Scan for the cell matching the given text and deliver its (X, Y) coordinate at center. 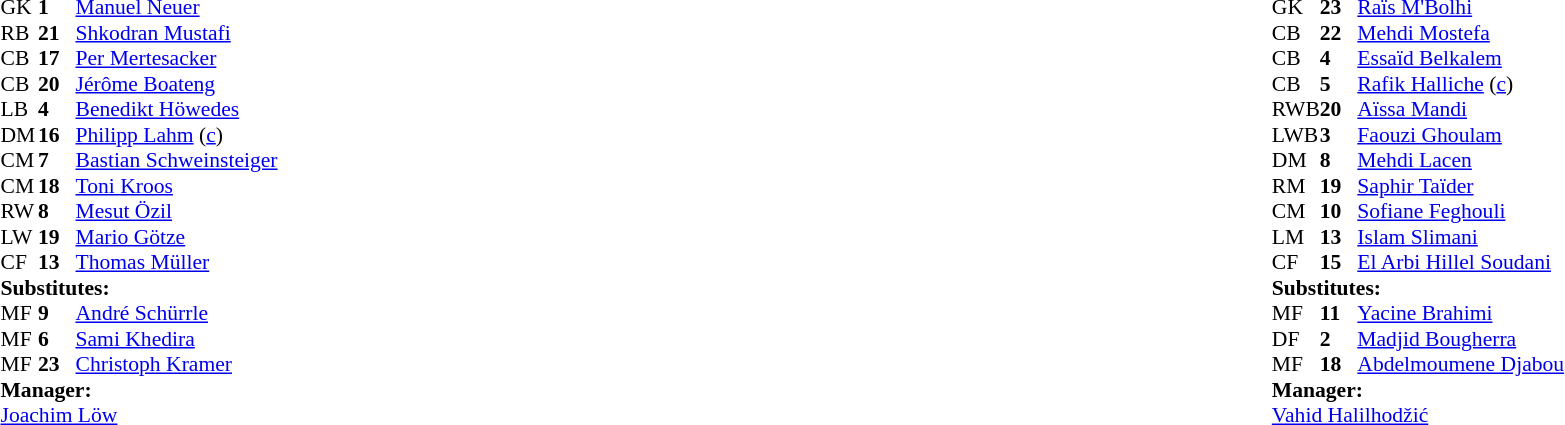
Yacine Brahimi (1460, 313)
Thomas Müller (177, 263)
6 (57, 339)
DF (1296, 339)
Aïssa Mandi (1460, 109)
LB (19, 109)
7 (57, 161)
El Arbi Hillel Soudani (1460, 263)
Mario Götze (177, 237)
Shkodran Mustafi (177, 33)
22 (1339, 33)
17 (57, 59)
RW (19, 211)
Mehdi Lacen (1460, 161)
10 (1339, 211)
LWB (1296, 135)
Bastian Schweinsteiger (177, 161)
Per Mertesacker (177, 59)
RB (19, 33)
Benedikt Höwedes (177, 109)
Philipp Lahm (c) (177, 135)
11 (1339, 313)
2 (1339, 339)
5 (1339, 84)
Abdelmoumene Djabou (1460, 365)
Saphir Taïder (1460, 186)
Toni Kroos (177, 186)
Mesut Özil (177, 211)
Essaïd Belkalem (1460, 59)
Jérôme Boateng (177, 84)
LM (1296, 237)
16 (57, 135)
LW (19, 237)
9 (57, 313)
Mehdi Mostefa (1460, 33)
Faouzi Ghoulam (1460, 135)
Christoph Kramer (177, 365)
23 (57, 365)
Madjid Bougherra (1460, 339)
15 (1339, 263)
RWB (1296, 109)
Islam Slimani (1460, 237)
21 (57, 33)
RM (1296, 186)
Sofiane Feghouli (1460, 211)
3 (1339, 135)
André Schürrle (177, 313)
Sami Khedira (177, 339)
Rafik Halliche (c) (1460, 84)
